For the text-containing cell, return its midpoint in [X, Y] coordinate format. 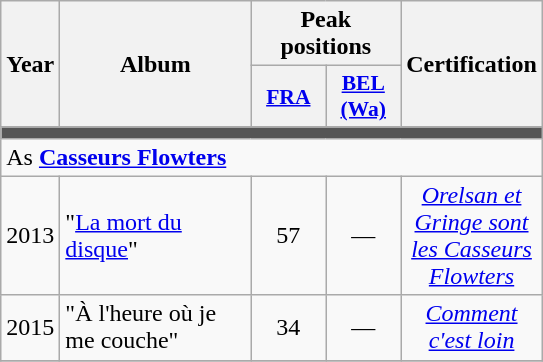
Year [30, 64]
Certification [472, 64]
"La mort du disque" [156, 236]
FRA [288, 96]
Comment c'est loin [472, 328]
As Casseurs Flowters [272, 157]
57 [288, 236]
2015 [30, 328]
Orelsan et Gringe sont les Casseurs Flowters [472, 236]
BEL (Wa) [364, 96]
Peak positions [326, 34]
Album [156, 64]
"À l'heure où je me couche" [156, 328]
2013 [30, 236]
34 [288, 328]
